Extract the (X, Y) coordinate from the center of the cell holding the provided text.  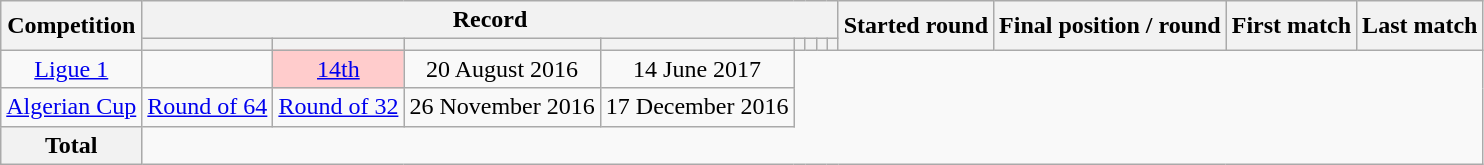
Competition (72, 26)
Last match (1420, 26)
17 December 2016 (697, 107)
Round of 32 (338, 107)
First match (1291, 26)
20 August 2016 (502, 69)
Total (72, 145)
26 November 2016 (502, 107)
Started round (916, 26)
Record (490, 20)
Round of 64 (208, 107)
14th (338, 69)
Algerian Cup (72, 107)
14 June 2017 (697, 69)
Final position / round (1110, 26)
Ligue 1 (72, 69)
